Output the [X, Y] coordinate of the center of the cell containing the given text.  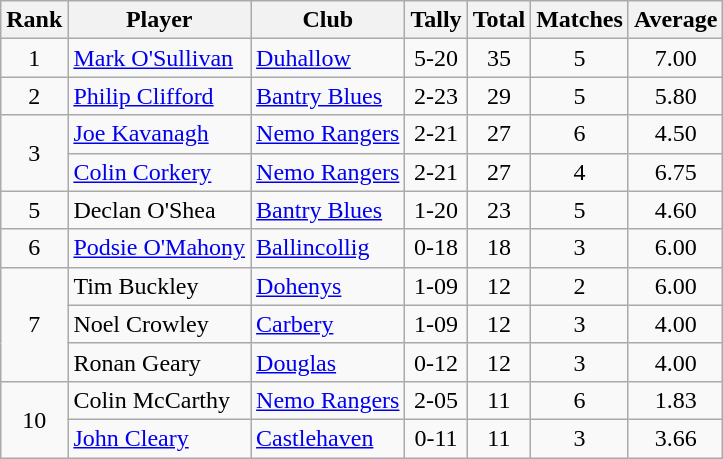
Philip Clifford [160, 96]
Castlehaven [328, 438]
0-11 [436, 438]
1.83 [676, 400]
18 [499, 248]
Joe Kavanagh [160, 134]
Tally [436, 20]
Total [499, 20]
4.60 [676, 210]
4 [580, 172]
0-18 [436, 248]
6.75 [676, 172]
1 [34, 58]
Declan O'Shea [160, 210]
2-05 [436, 400]
10 [34, 419]
23 [499, 210]
Average [676, 20]
Colin McCarthy [160, 400]
Matches [580, 20]
Podsie O'Mahony [160, 248]
Colin Corkery [160, 172]
Ballincollig [328, 248]
Club [328, 20]
Mark O'Sullivan [160, 58]
35 [499, 58]
1-20 [436, 210]
7.00 [676, 58]
Noel Crowley [160, 324]
5.80 [676, 96]
Player [160, 20]
Tim Buckley [160, 286]
4.50 [676, 134]
5-20 [436, 58]
Douglas [328, 362]
3.66 [676, 438]
29 [499, 96]
7 [34, 324]
0-12 [436, 362]
2-23 [436, 96]
John Cleary [160, 438]
Dohenys [328, 286]
Duhallow [328, 58]
Ronan Geary [160, 362]
Rank [34, 20]
Carbery [328, 324]
